For the text-containing cell, return its midpoint in [x, y] coordinate format. 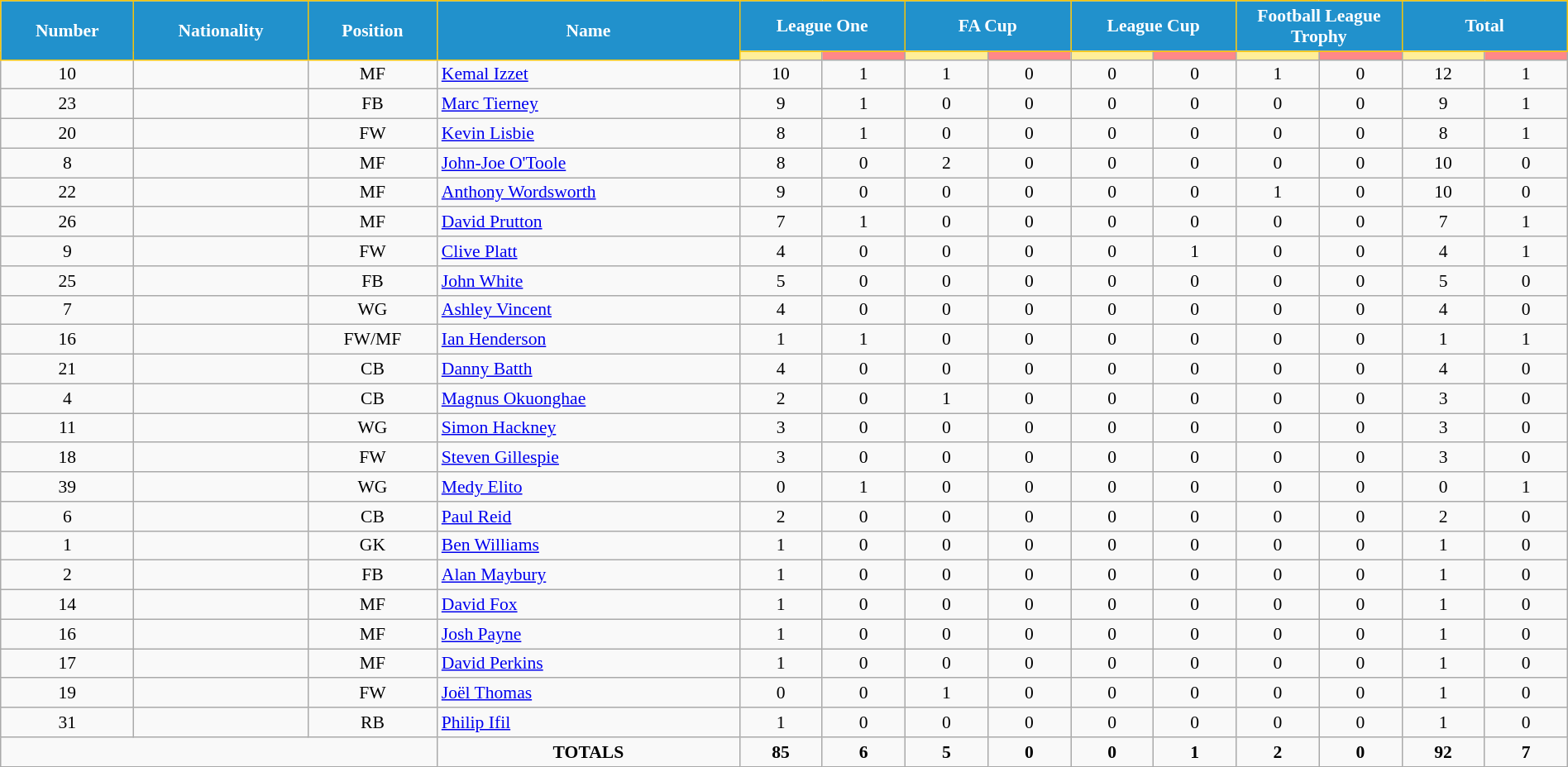
31 [68, 722]
Ashley Vincent [589, 310]
Anthony Wordsworth [589, 193]
League One [822, 26]
17 [68, 664]
85 [781, 752]
11 [68, 428]
FW/MF [372, 340]
Paul Reid [589, 517]
21 [68, 369]
Total [1484, 26]
Nationality [221, 30]
Kemal Izzet [589, 74]
David Prutton [589, 222]
David Fox [589, 605]
20 [68, 134]
League Cup [1153, 26]
TOTALS [589, 752]
Kevin Lisbie [589, 134]
Medy Elito [589, 487]
26 [68, 222]
John White [589, 281]
Steven Gillespie [589, 458]
Ben Williams [589, 545]
RB [372, 722]
Marc Tierney [589, 104]
Josh Payne [589, 634]
22 [68, 193]
Danny Batth [589, 369]
Clive Platt [589, 251]
Philip Ifil [589, 722]
Alan Maybury [589, 575]
Position [372, 30]
FA Cup [987, 26]
Simon Hackney [589, 428]
John-Joe O'Toole [589, 163]
18 [68, 458]
Number [68, 30]
39 [68, 487]
David Perkins [589, 664]
23 [68, 104]
GK [372, 545]
Football League Trophy [1319, 26]
Joël Thomas [589, 693]
25 [68, 281]
Magnus Okuonghae [589, 398]
Name [589, 30]
12 [1443, 74]
14 [68, 605]
19 [68, 693]
92 [1443, 752]
Ian Henderson [589, 340]
